For the text-containing cell, return its midpoint in (x, y) coordinate format. 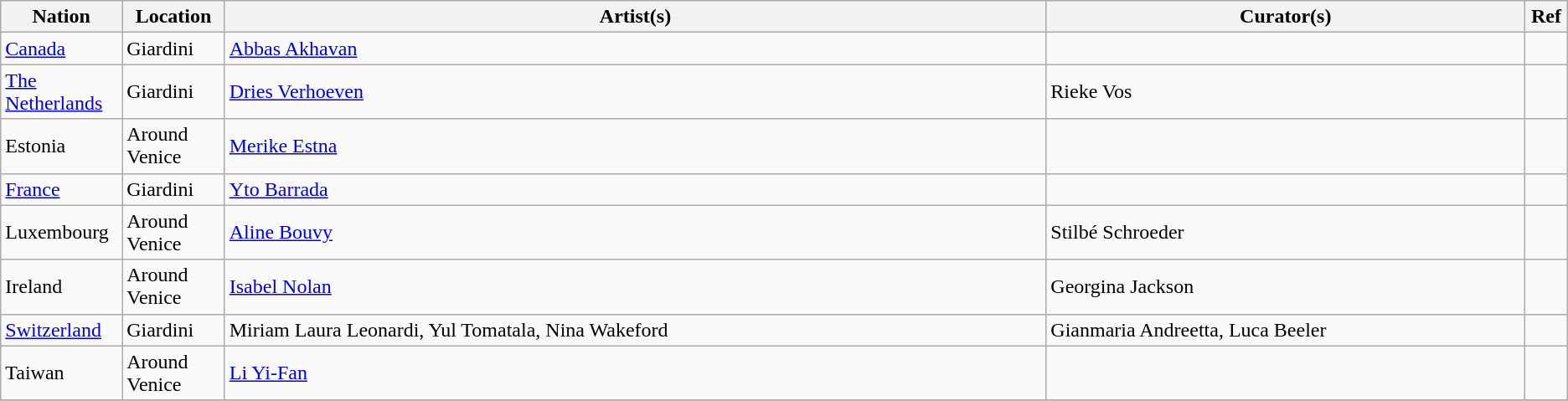
Taiwan (62, 373)
Luxembourg (62, 233)
Switzerland (62, 330)
Nation (62, 17)
Abbas Akhavan (635, 49)
Georgina Jackson (1286, 286)
Isabel Nolan (635, 286)
Estonia (62, 146)
Yto Barrada (635, 189)
Stilbé Schroeder (1286, 233)
Artist(s) (635, 17)
Merike Estna (635, 146)
Gianmaria Andreetta, Luca Beeler (1286, 330)
Canada (62, 49)
Location (174, 17)
Dries Verhoeven (635, 92)
Curator(s) (1286, 17)
Miriam Laura Leonardi, Yul Tomatala, Nina Wakeford (635, 330)
Ireland (62, 286)
France (62, 189)
Rieke Vos (1286, 92)
The Netherlands (62, 92)
Li Yi-Fan (635, 373)
Ref (1546, 17)
Aline Bouvy (635, 233)
